Identify which cell holds the provided text, then report its [x, y] central coordinate. 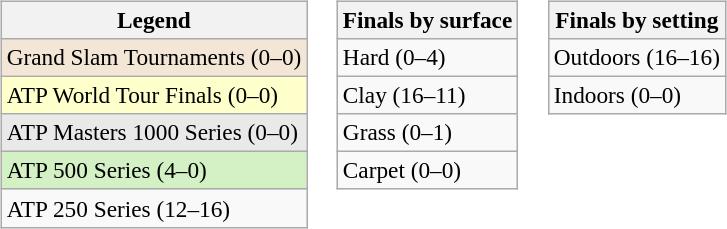
Hard (0–4) [427, 57]
Legend [154, 20]
ATP 500 Series (4–0) [154, 171]
Clay (16–11) [427, 95]
ATP World Tour Finals (0–0) [154, 95]
Grand Slam Tournaments (0–0) [154, 57]
Outdoors (16–16) [636, 57]
ATP 250 Series (12–16) [154, 208]
Finals by surface [427, 20]
Grass (0–1) [427, 133]
ATP Masters 1000 Series (0–0) [154, 133]
Finals by setting [636, 20]
Carpet (0–0) [427, 171]
Indoors (0–0) [636, 95]
